Locate the cell with the specified text and output its (X, Y) center coordinate. 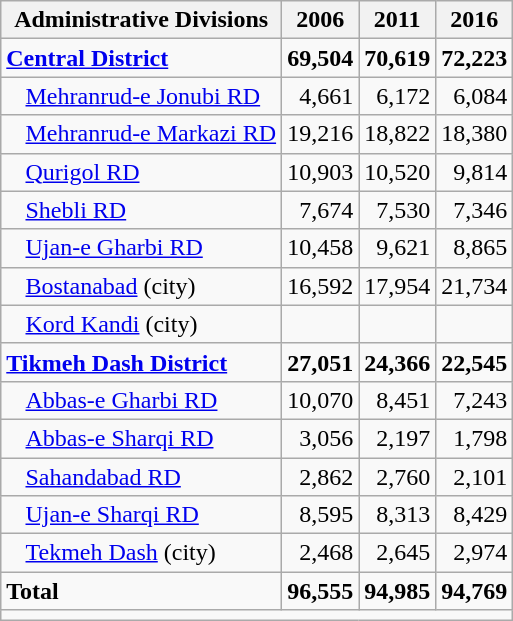
7,346 (474, 210)
8,313 (398, 515)
2,197 (398, 438)
19,216 (320, 134)
10,458 (320, 248)
72,223 (474, 58)
94,769 (474, 591)
Ujan-e Gharbi RD (142, 248)
2006 (320, 20)
6,084 (474, 96)
69,504 (320, 58)
Shebli RD (142, 210)
Total (142, 591)
17,954 (398, 286)
Mehranrud-e Markazi RD (142, 134)
18,822 (398, 134)
7,243 (474, 400)
96,555 (320, 591)
2,468 (320, 553)
10,520 (398, 172)
Tekmeh Dash (city) (142, 553)
9,621 (398, 248)
Central District (142, 58)
Kord Kandi (city) (142, 324)
9,814 (474, 172)
8,865 (474, 248)
4,661 (320, 96)
Qurigol RD (142, 172)
24,366 (398, 362)
7,530 (398, 210)
Abbas-e Sharqi RD (142, 438)
2,974 (474, 553)
10,903 (320, 172)
Administrative Divisions (142, 20)
Sahandabad RD (142, 477)
22,545 (474, 362)
27,051 (320, 362)
94,985 (398, 591)
18,380 (474, 134)
2,101 (474, 477)
8,595 (320, 515)
3,056 (320, 438)
2,862 (320, 477)
Mehranrud-e Jonubi RD (142, 96)
Tikmeh Dash District (142, 362)
Abbas-e Gharbi RD (142, 400)
1,798 (474, 438)
7,674 (320, 210)
2016 (474, 20)
16,592 (320, 286)
2,645 (398, 553)
8,451 (398, 400)
70,619 (398, 58)
21,734 (474, 286)
10,070 (320, 400)
2011 (398, 20)
2,760 (398, 477)
Ujan-e Sharqi RD (142, 515)
6,172 (398, 96)
Bostanabad (city) (142, 286)
8,429 (474, 515)
